Identify which cell holds the provided text, then report its [x, y] central coordinate. 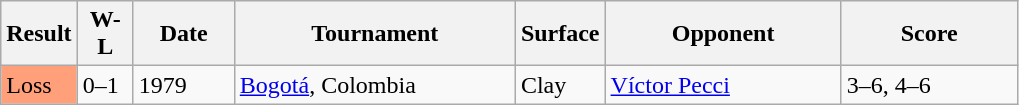
Score [929, 34]
W-L [105, 34]
Opponent [723, 34]
Loss [39, 85]
Date [184, 34]
Clay [560, 85]
Bogotá, Colombia [374, 85]
Result [39, 34]
Tournament [374, 34]
3–6, 4–6 [929, 85]
Víctor Pecci [723, 85]
Surface [560, 34]
1979 [184, 85]
0–1 [105, 85]
